Output the [x, y] coordinate of the center of the cell containing the given text.  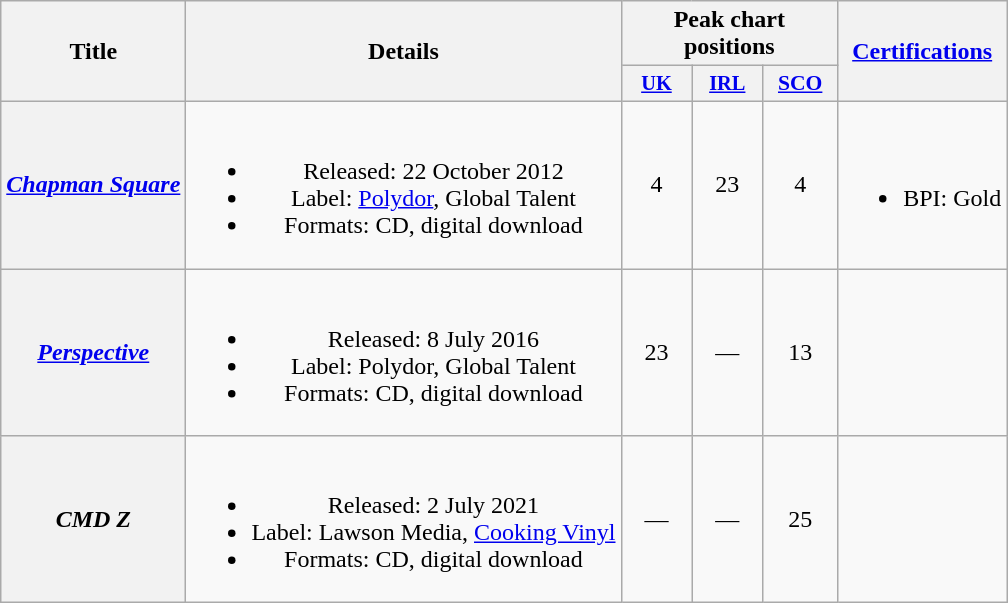
Title [94, 52]
Released: 2 July 2021Label: Lawson Media, Cooking VinylFormats: CD, digital download [404, 520]
25 [800, 520]
Peak chart positions [730, 34]
SCO [800, 84]
CMD Z [94, 520]
Chapman Square [94, 184]
Perspective [94, 352]
BPI: Gold [922, 184]
13 [800, 352]
IRL [728, 84]
Details [404, 52]
Certifications [922, 52]
Released: 8 July 2016Label: Polydor, Global TalentFormats: CD, digital download [404, 352]
Released: 22 October 2012Label: Polydor, Global TalentFormats: CD, digital download [404, 184]
UK [656, 84]
